From the cell containing the given text, extract its center point as (X, Y) coordinate. 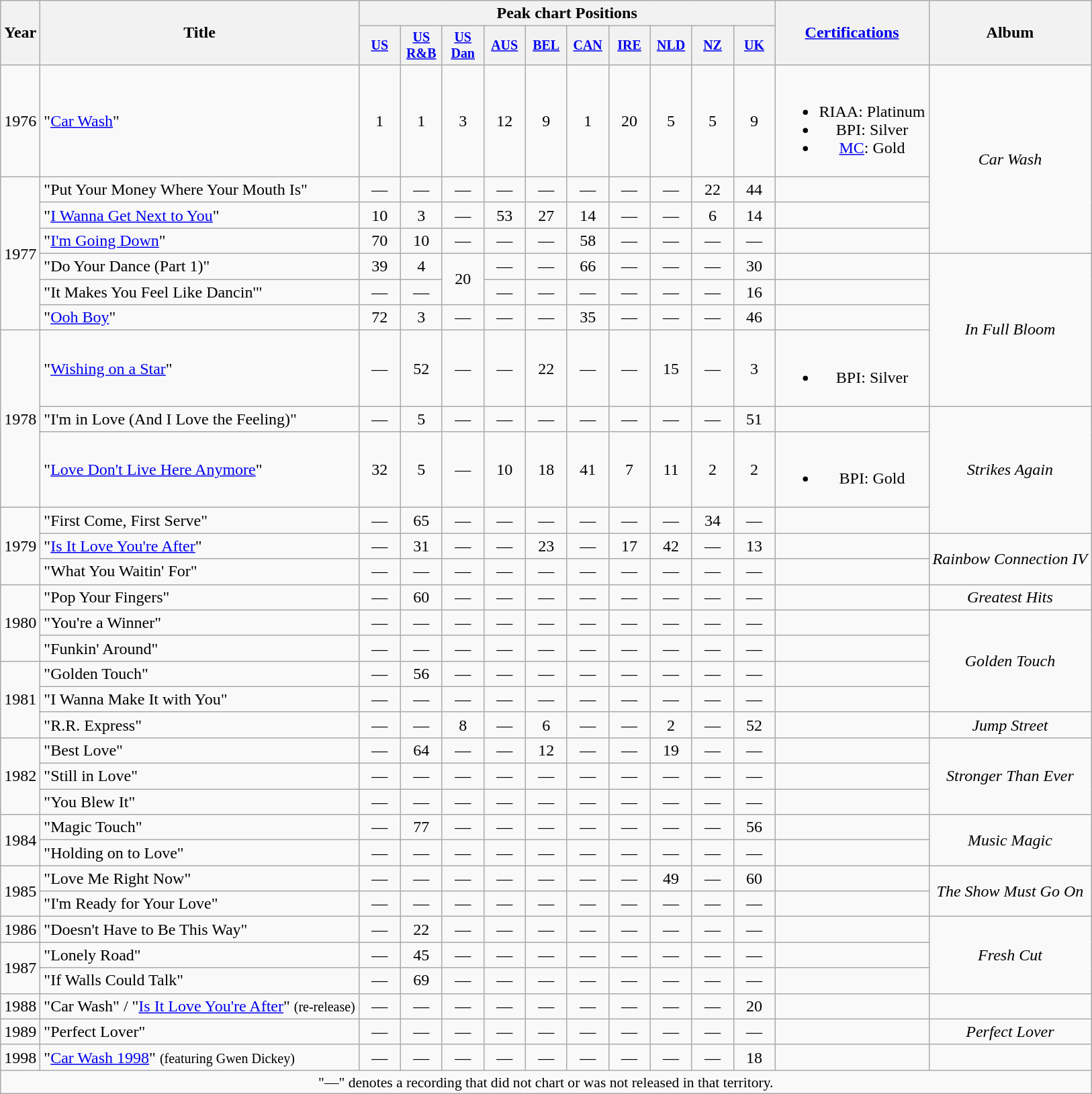
"Is It Love You're After" (199, 546)
34 (713, 520)
1980 (20, 623)
Title (199, 33)
11 (671, 470)
1978 (20, 419)
70 (379, 240)
"I Wanna Get Next to You" (199, 215)
Year (20, 33)
31 (421, 546)
"Holding on to Love" (199, 853)
"Doesn't Have to Be This Way" (199, 929)
"It Makes You Feel Like Dancin'" (199, 292)
7 (629, 470)
"—" denotes a recording that did not chart or was not released in that territory. (546, 1082)
CAN (588, 46)
46 (754, 318)
19 (671, 750)
"Car Wash 1998" (featuring Gwen Dickey) (199, 1057)
Golden Touch (1010, 661)
1985 (20, 891)
35 (588, 318)
53 (504, 215)
"Golden Touch" (199, 674)
"Perfect Lover" (199, 1032)
44 (754, 189)
BPI: Gold (852, 470)
42 (671, 546)
1979 (20, 546)
"Lonely Road" (199, 955)
"Love Me Right Now" (199, 878)
US R&B (421, 46)
16 (754, 292)
Greatest Hits (1010, 597)
Certifications (852, 33)
Album (1010, 33)
64 (421, 750)
UK (754, 46)
Car Wash (1010, 158)
BPI: Silver (852, 368)
"Do Your Dance (Part 1)" (199, 267)
45 (421, 955)
72 (379, 318)
23 (546, 546)
Jump Street (1010, 725)
13 (754, 546)
Perfect Lover (1010, 1032)
"Funkin' Around" (199, 648)
1989 (20, 1032)
1986 (20, 929)
32 (379, 470)
1977 (20, 253)
"You're a Winner" (199, 623)
65 (421, 520)
66 (588, 267)
"Ooh Boy" (199, 318)
58 (588, 240)
1988 (20, 1006)
41 (588, 470)
17 (629, 546)
"Car Wash" / "Is It Love You're After" (re-release) (199, 1006)
BEL (546, 46)
"What You Waitin' For" (199, 572)
Peak chart Positions (567, 13)
"First Come, First Serve" (199, 520)
"Wishing on a Star" (199, 368)
NLD (671, 46)
Strikes Again (1010, 470)
Fresh Cut (1010, 955)
49 (671, 878)
77 (421, 827)
"Best Love" (199, 750)
1976 (20, 121)
Rainbow Connection IV (1010, 559)
"I'm in Love (And I Love the Feeling)" (199, 419)
1981 (20, 699)
1987 (20, 968)
US (379, 46)
"Love Don't Live Here Anymore" (199, 470)
"Car Wash" (199, 121)
"Still in Love" (199, 776)
1984 (20, 840)
"You Blew It" (199, 802)
"If Walls Could Talk" (199, 981)
In Full Bloom (1010, 330)
US Dan (463, 46)
51 (754, 419)
1998 (20, 1057)
15 (671, 368)
AUS (504, 46)
69 (421, 981)
"I'm Going Down" (199, 240)
The Show Must Go On (1010, 891)
8 (463, 725)
Music Magic (1010, 840)
"Pop Your Fingers" (199, 597)
"Magic Touch" (199, 827)
39 (379, 267)
"I Wanna Make It with You" (199, 699)
27 (546, 215)
"R.R. Express" (199, 725)
"I'm Ready for Your Love" (199, 904)
1982 (20, 776)
Stronger Than Ever (1010, 776)
RIAA: PlatinumBPI: SilverMC: Gold (852, 121)
NZ (713, 46)
"Put Your Money Where Your Mouth Is" (199, 189)
IRE (629, 46)
4 (421, 267)
30 (754, 267)
